Find where the given text appears and provide that cell's center as (X, Y) coordinate. 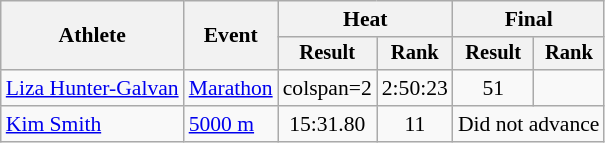
11 (415, 124)
Final (529, 19)
2:50:23 (415, 88)
Heat (366, 19)
Liza Hunter-Galvan (92, 88)
Marathon (231, 88)
Event (231, 36)
colspan=2 (328, 88)
15:31.80 (328, 124)
5000 m (231, 124)
Kim Smith (92, 124)
Athlete (92, 36)
51 (494, 88)
Did not advance (529, 124)
